Identify which cell holds the provided text, then report its [X, Y] central coordinate. 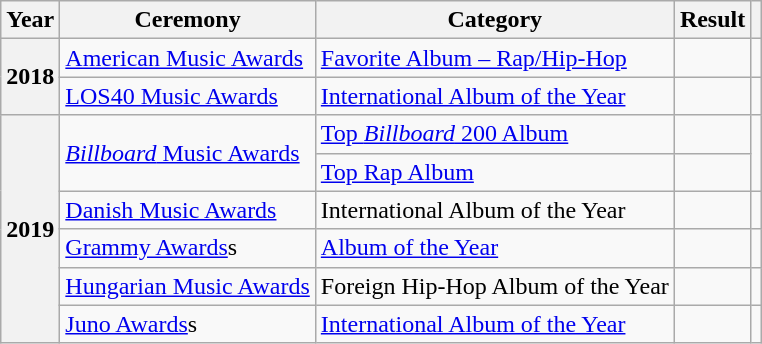
2018 [30, 77]
Category [494, 20]
Ceremony [188, 20]
2019 [30, 229]
Hungarian Music Awards [188, 286]
Top Billboard 200 Album [494, 134]
Billboard Music Awards [188, 153]
Favorite Album – Rap/Hip-Hop [494, 58]
Foreign Hip-Hop Album of the Year [494, 286]
LOS40 Music Awards [188, 96]
American Music Awards [188, 58]
Juno Awardss [188, 324]
Top Rap Album [494, 172]
Danish Music Awards [188, 210]
Result [712, 20]
Grammy Awardss [188, 248]
Album of the Year [494, 248]
Year [30, 20]
